Pinpoint the cell where the given text exists, returning its [X, Y] midpoint coordinate. 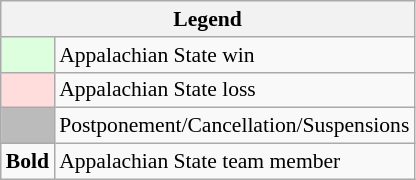
Legend [208, 19]
Appalachian State win [234, 55]
Postponement/Cancellation/Suspensions [234, 126]
Bold [28, 162]
Appalachian State team member [234, 162]
Appalachian State loss [234, 90]
